Return the [X, Y] coordinate for the center point of the cell that contains the specified text.  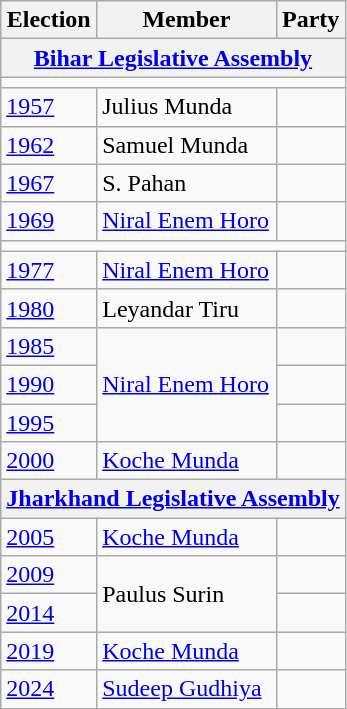
S. Pahan [186, 183]
Paulus Surin [186, 594]
2024 [49, 689]
Julius Munda [186, 107]
Leyandar Tiru [186, 308]
2014 [49, 613]
1969 [49, 221]
1990 [49, 384]
Bihar Legislative Assembly [173, 58]
2019 [49, 651]
1962 [49, 145]
Member [186, 20]
1985 [49, 346]
2009 [49, 575]
1967 [49, 183]
1995 [49, 423]
1980 [49, 308]
2000 [49, 461]
Election [49, 20]
Sudeep Gudhiya [186, 689]
1977 [49, 270]
1957 [49, 107]
2005 [49, 537]
Samuel Munda [186, 145]
Jharkhand Legislative Assembly [173, 499]
Party [310, 20]
